Scan for the cell matching the given text and deliver its [x, y] coordinate at center. 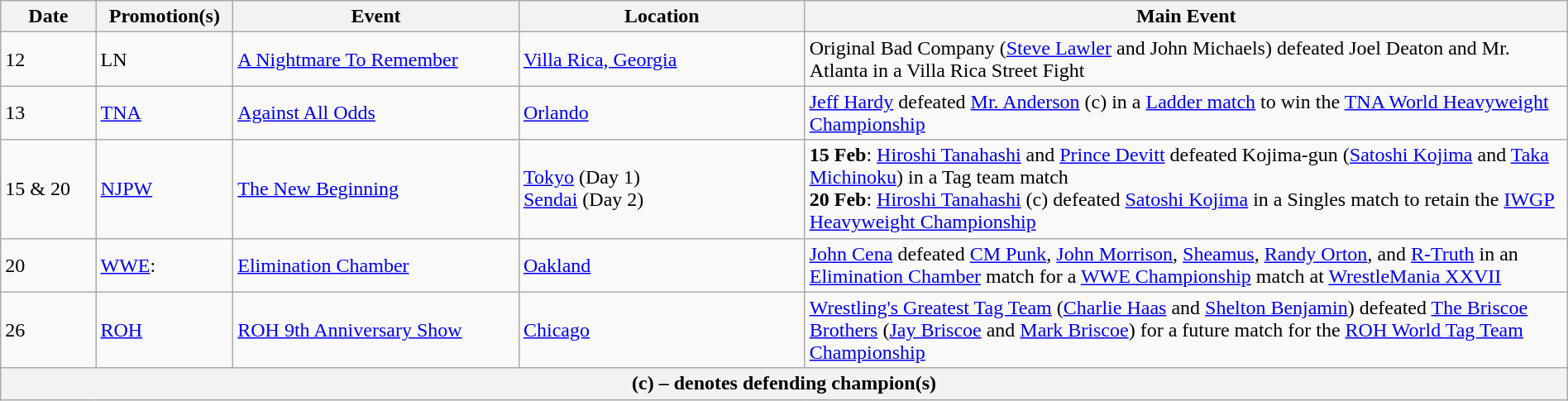
Against All Odds [376, 112]
Orlando [662, 112]
Date [48, 17]
ROH [165, 330]
Oakland [662, 265]
NJPW [165, 189]
A Nightmare To Remember [376, 60]
Tokyo (Day 1)Sendai (Day 2) [662, 189]
12 [48, 60]
13 [48, 112]
WWE: [165, 265]
Event [376, 17]
ROH 9th Anniversary Show [376, 330]
Villa Rica, Georgia [662, 60]
15 & 20 [48, 189]
26 [48, 330]
Original Bad Company (Steve Lawler and John Michaels) defeated Joel Deaton and Mr. Atlanta in a Villa Rica Street Fight [1186, 60]
The New Beginning [376, 189]
Promotion(s) [165, 17]
20 [48, 265]
TNA [165, 112]
Jeff Hardy defeated Mr. Anderson (c) in a Ladder match to win the TNA World Heavyweight Championship [1186, 112]
Location [662, 17]
(c) – denotes defending champion(s) [784, 384]
LN [165, 60]
Chicago [662, 330]
Main Event [1186, 17]
Elimination Chamber [376, 265]
